Scan for the cell matching the given text and deliver its (x, y) coordinate at center. 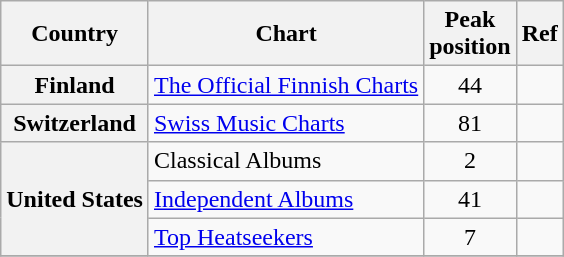
United States (75, 199)
81 (470, 123)
2 (470, 161)
Chart (286, 34)
Independent Albums (286, 199)
Finland (75, 85)
Ref (540, 34)
The Official Finnish Charts (286, 85)
Classical Albums (286, 161)
Swiss Music Charts (286, 123)
Switzerland (75, 123)
41 (470, 199)
7 (470, 237)
44 (470, 85)
Top Heatseekers (286, 237)
Country (75, 34)
Peakposition (470, 34)
